Pinpoint the cell where the given text exists, returning its (X, Y) midpoint coordinate. 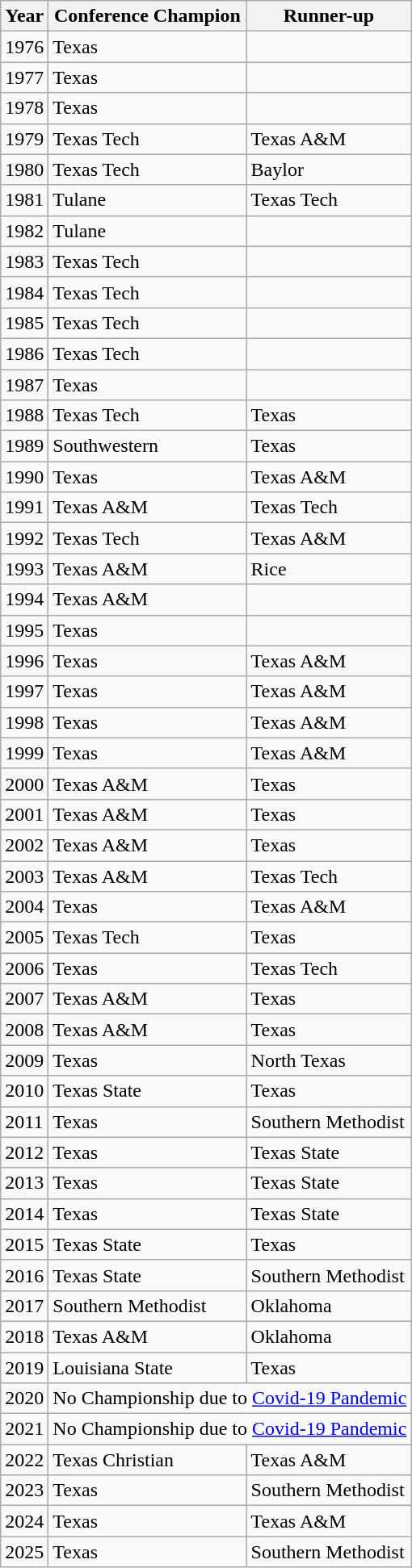
Southwestern (147, 446)
2017 (24, 1306)
1976 (24, 47)
Texas Christian (147, 1460)
2016 (24, 1275)
2018 (24, 1336)
2014 (24, 1214)
1992 (24, 538)
1982 (24, 231)
1989 (24, 446)
1984 (24, 292)
1995 (24, 630)
Baylor (329, 169)
North Texas (329, 1060)
Louisiana State (147, 1368)
1977 (24, 77)
2012 (24, 1152)
2007 (24, 999)
2010 (24, 1091)
1979 (24, 139)
1983 (24, 261)
2024 (24, 1521)
1990 (24, 477)
1996 (24, 661)
2023 (24, 1491)
Year (24, 16)
1993 (24, 569)
1998 (24, 722)
1978 (24, 108)
1997 (24, 692)
2008 (24, 1030)
2009 (24, 1060)
2015 (24, 1244)
Rice (329, 569)
Conference Champion (147, 16)
2021 (24, 1429)
2005 (24, 938)
2022 (24, 1460)
2019 (24, 1368)
1991 (24, 508)
2006 (24, 968)
2004 (24, 907)
Runner-up (329, 16)
1999 (24, 753)
2013 (24, 1183)
2002 (24, 845)
1986 (24, 353)
1988 (24, 416)
1980 (24, 169)
2000 (24, 784)
1987 (24, 385)
1985 (24, 323)
1981 (24, 200)
2011 (24, 1122)
2003 (24, 876)
1994 (24, 600)
2001 (24, 814)
2025 (24, 1552)
2020 (24, 1399)
